Locate the cell with the specified text and output its [x, y] center coordinate. 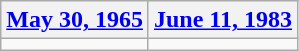
May 30, 1965 [75, 20]
June 11, 1983 [222, 20]
